Return (X, Y) of the center of cell containing provided text 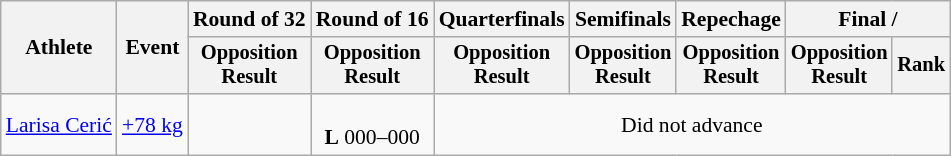
Athlete (59, 48)
L 000–000 (372, 124)
Round of 16 (372, 19)
Quarterfinals (502, 19)
Round of 32 (250, 19)
Did not advance (692, 124)
Rank (921, 66)
+78 kg (152, 124)
Semifinals (624, 19)
Final / (868, 19)
Repechage (731, 19)
Event (152, 48)
Larisa Cerić (59, 124)
